Identify which cell holds the provided text, then report its (x, y) central coordinate. 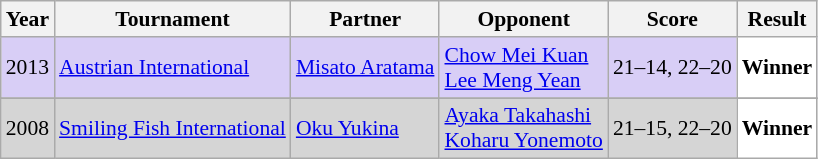
Tournament (172, 19)
Year (28, 19)
21–14, 22–20 (672, 68)
2008 (28, 128)
Chow Mei Kuan Lee Meng Yean (523, 68)
Misato Aratama (366, 68)
2013 (28, 68)
Opponent (523, 19)
Score (672, 19)
Partner (366, 19)
Ayaka Takahashi Koharu Yonemoto (523, 128)
21–15, 22–20 (672, 128)
Austrian International (172, 68)
Smiling Fish International (172, 128)
Oku Yukina (366, 128)
Result (778, 19)
